Provide the [X, Y] coordinate of the cell's center where the given text is located.  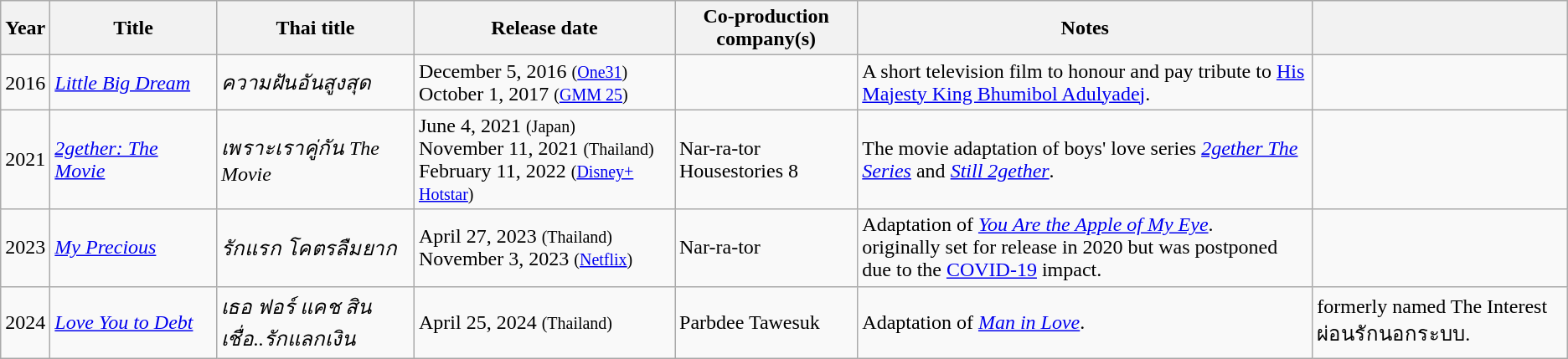
2016 [25, 82]
Nar-ra-torHousestories 8 [766, 159]
2gether: The Movie [134, 159]
Title [134, 28]
ความฝันอันสูงสุด [315, 82]
Little Big Dream [134, 82]
Adaptation of You Are the Apple of My Eye.originally set for release in 2020 but was postponed due to the COVID-19 impact. [1086, 248]
Adaptation of Man in Love. [1086, 322]
เธอ ฟอร์ แคช สินเชื่อ..รักแลกเงิน [315, 322]
Co-production company(s) [766, 28]
Thai title [315, 28]
Notes [1086, 28]
My Precious [134, 248]
A short television film to honour and pay tribute to His Majesty King Bhumibol Adulyadej. [1086, 82]
Nar-ra-tor [766, 248]
2023 [25, 248]
2021 [25, 159]
Year [25, 28]
Parbdee Tawesuk [766, 322]
The movie adaptation of boys' love series 2gether The Series and Still 2gether. [1086, 159]
June 4, 2021 (Japan)November 11, 2021 (Thailand)February 11, 2022 (Disney+ Hotstar) [544, 159]
April 27, 2023 (Thailand) November 3, 2023 (Netflix) [544, 248]
เพราะเราคู่กัน The Movie [315, 159]
รักแรก โคตรลืมยาก [315, 248]
formerly named The Interest ผ่อนรักนอกระบบ. [1440, 322]
April 25, 2024 (Thailand) [544, 322]
2024 [25, 322]
Release date [544, 28]
Love You to Debt [134, 322]
December 5, 2016 (One31)October 1, 2017 (GMM 25) [544, 82]
